Extract the (X, Y) coordinate from the center of the cell holding the provided text.  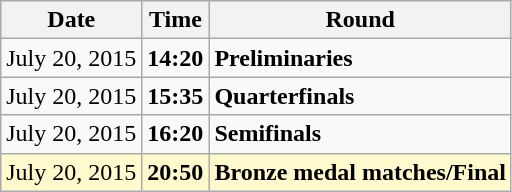
Date (72, 20)
Quarterfinals (360, 96)
16:20 (176, 134)
Bronze medal matches/Final (360, 172)
Semifinals (360, 134)
20:50 (176, 172)
Round (360, 20)
15:35 (176, 96)
Preliminaries (360, 58)
14:20 (176, 58)
Time (176, 20)
